Scan for the cell matching the given text and deliver its [X, Y] coordinate at center. 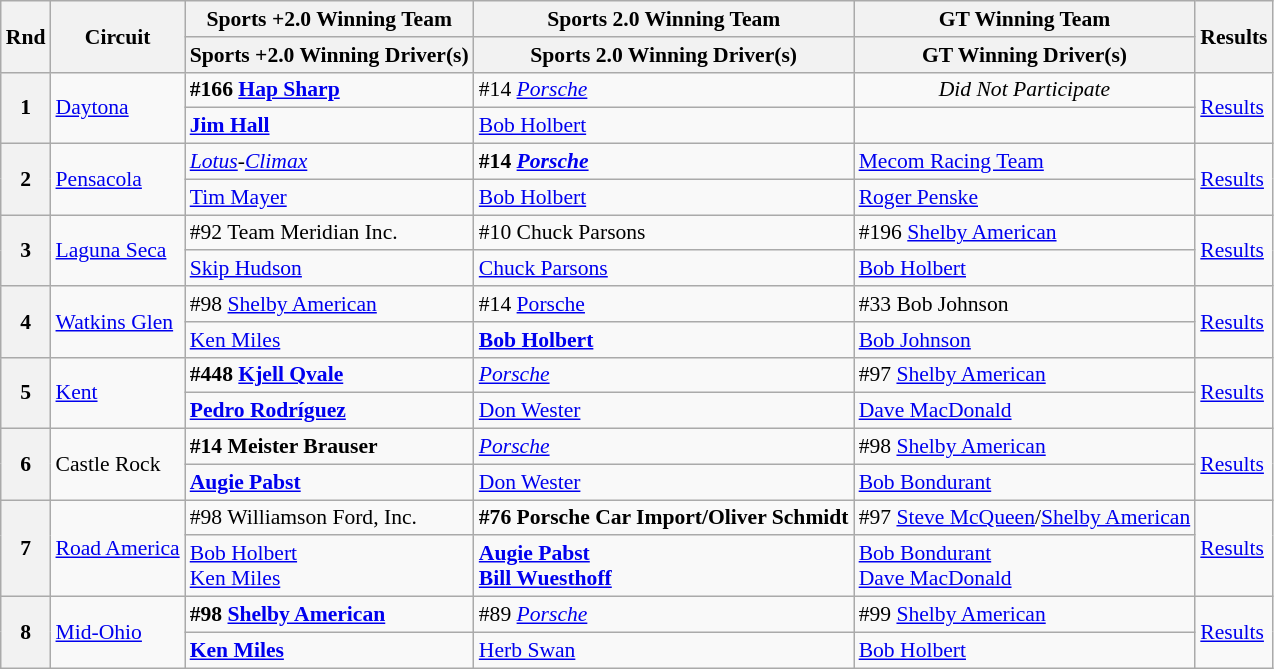
Augie Pabst [330, 482]
Tim Mayer [330, 197]
Bob Holbert Ken Miles [330, 566]
1 [26, 108]
5 [26, 392]
#89 Porsche [664, 615]
Did Not Participate [1025, 90]
Circuit [117, 36]
4 [26, 322]
Road America [117, 548]
#97 Steve McQueen/Shelby American [1025, 518]
Skip Hudson [330, 269]
Sports 2.0 Winning Driver(s) [664, 55]
#97 Shelby American [1025, 375]
6 [26, 464]
#33 Bob Johnson [1025, 304]
Augie Pabst Bill Wuesthoff [664, 566]
Lotus-Climax [330, 162]
Rnd [26, 36]
Herb Swan [664, 650]
GT Winning Team [1025, 19]
#76 Porsche Car Import/Oliver Schmidt [664, 518]
#99 Shelby American [1025, 615]
Roger Penske [1025, 197]
Dave MacDonald [1025, 411]
Laguna Seca [117, 250]
Pensacola [117, 180]
3 [26, 250]
Sports +2.0 Winning Driver(s) [330, 55]
Watkins Glen [117, 322]
Mecom Racing Team [1025, 162]
#98 Williamson Ford, Inc. [330, 518]
GT Winning Driver(s) [1025, 55]
#196 Shelby American [1025, 233]
Castle Rock [117, 464]
#166 Hap Sharp [330, 90]
2 [26, 180]
#14 Meister Brauser [330, 447]
8 [26, 632]
Bob Johnson [1025, 340]
Jim Hall [330, 126]
Sports +2.0 Winning Team [330, 19]
Pedro Rodríguez [330, 411]
#448 Kjell Qvale [330, 375]
Kent [117, 392]
Daytona [117, 108]
Sports 2.0 Winning Team [664, 19]
#92 Team Meridian Inc. [330, 233]
#10 Chuck Parsons [664, 233]
Bob Bondurant [1025, 482]
Bob Bondurant Dave MacDonald [1025, 566]
Chuck Parsons [664, 269]
7 [26, 548]
Mid-Ohio [117, 632]
